Pinpoint the cell where the given text exists, returning its [X, Y] midpoint coordinate. 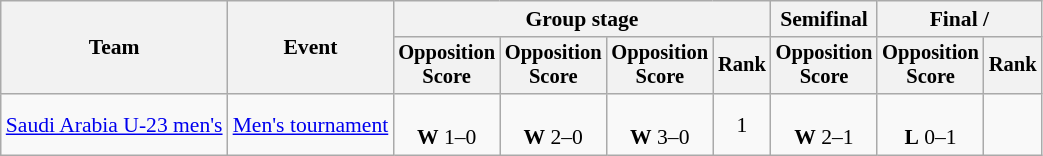
1 [742, 124]
W 1–0 [446, 124]
Final / [959, 19]
W 2–1 [824, 124]
Team [114, 48]
W 2–0 [554, 124]
Saudi Arabia U-23 men's [114, 124]
L 0–1 [930, 124]
Event [311, 48]
Group stage [582, 19]
Men's tournament [311, 124]
W 3–0 [660, 124]
Semifinal [824, 19]
